From the cell containing the given text, extract its center point as [x, y] coordinate. 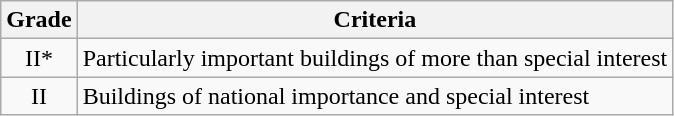
II [39, 96]
Buildings of national importance and special interest [375, 96]
Particularly important buildings of more than special interest [375, 58]
Grade [39, 20]
II* [39, 58]
Criteria [375, 20]
